Output the [X, Y] coordinate of the center of the cell containing the given text.  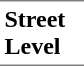
Street Level [42, 33]
